Output the (X, Y) coordinate of the center of the cell containing the given text.  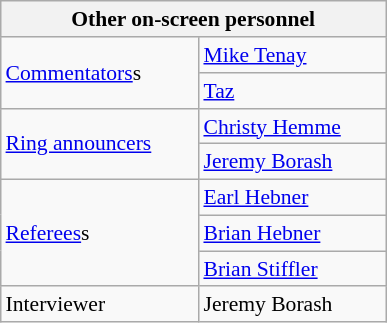
Other on-screen personnel (194, 19)
Interviewer (100, 304)
Taz (292, 91)
Commentatorss (100, 72)
Brian Stiffler (292, 269)
Refereess (100, 232)
Brian Hebner (292, 233)
Christy Hemme (292, 126)
Earl Hebner (292, 197)
Ring announcers (100, 144)
Mike Tenay (292, 55)
